Pinpoint the cell where the given text exists, returning its (x, y) midpoint coordinate. 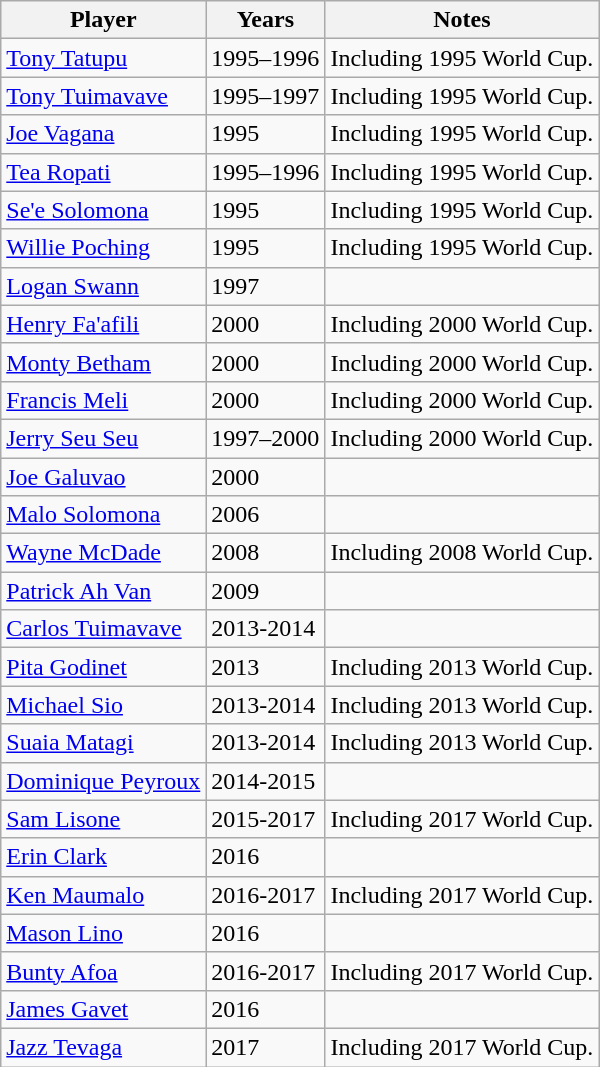
Mason Lino (104, 933)
Joe Vagana (104, 134)
2017 (266, 1047)
1995–1997 (266, 96)
Jerry Seu Seu (104, 438)
Sam Lisone (104, 819)
Willie Poching (104, 248)
Michael Sio (104, 705)
Se'e Solomona (104, 210)
Tea Ropati (104, 172)
2009 (266, 591)
Patrick Ah Van (104, 591)
Pita Godinet (104, 667)
2006 (266, 515)
1997–2000 (266, 438)
Bunty Afoa (104, 971)
Player (104, 20)
Suaia Matagi (104, 743)
Jazz Tevaga (104, 1047)
Henry Fa'afili (104, 324)
Erin Clark (104, 857)
Ken Maumalo (104, 895)
Dominique Peyroux (104, 781)
Including 2008 World Cup. (462, 553)
Joe Galuvao (104, 477)
2015-2017 (266, 819)
Logan Swann (104, 286)
Monty Betham (104, 362)
Tony Tuimavave (104, 96)
Carlos Tuimavave (104, 629)
Notes (462, 20)
Wayne McDade (104, 553)
1997 (266, 286)
Tony Tatupu (104, 58)
2014-2015 (266, 781)
2008 (266, 553)
2013 (266, 667)
Years (266, 20)
Francis Meli (104, 400)
James Gavet (104, 1009)
Malo Solomona (104, 515)
